Scan for the cell matching the given text and deliver its (X, Y) coordinate at center. 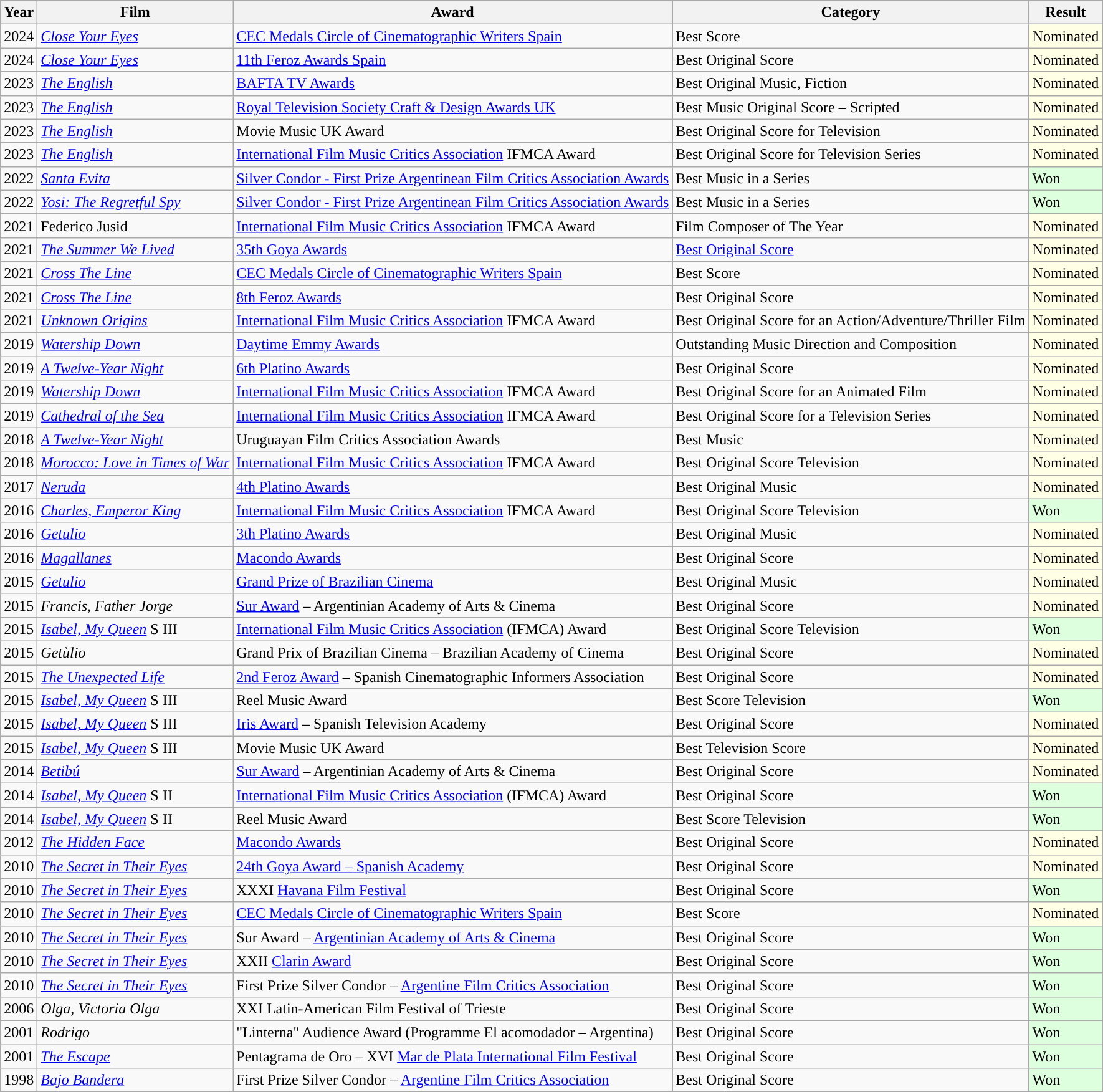
Betibú (135, 772)
Best Television Score (851, 748)
Film (135, 12)
2nd Feroz Award – Spanish Cinematographic Informers Association (452, 676)
The Escape (135, 1056)
Best Original Score for a Television Series (851, 416)
Best Original Score for an Animated Film (851, 392)
Uruguayan Film Critics Association Awards (452, 439)
35th Goya Awards (452, 249)
2017 (19, 487)
Unknown Origins (135, 321)
Best Original Score for Television (851, 131)
XXI Latin-American Film Festival of Trieste (452, 1008)
Best Original Score for an Action/Adventure/Thriller Film (851, 321)
1998 (19, 1080)
Best Original Music, Fiction (851, 84)
The Unexpected Life (135, 676)
Cathedral of the Sea (135, 416)
Pentagrama de Oro – XVI Mar de Plata International Film Festival (452, 1056)
Rodrigo (135, 1032)
The Summer We Lived (135, 249)
Grand Prix of Brazilian Cinema – Brazilian Academy of Cinema (452, 653)
Santa Evita (135, 178)
11th Feroz Awards Spain (452, 60)
Year (19, 12)
4th Platino Awards (452, 487)
Magallanes (135, 558)
Best Music Original Score – Scripted (851, 107)
Federico Jusid (135, 226)
6th Platino Awards (452, 368)
Bajo Bandera (135, 1080)
The Hidden Face (135, 843)
2012 (19, 843)
Best Original Score for Television Series (851, 155)
Iris Award – Spanish Television Academy (452, 724)
Olga, Victoria Olga (135, 1008)
BAFTA TV Awards (452, 84)
8th Feroz Awards (452, 297)
Francis, Father Jorge (135, 605)
Best Music (851, 439)
XXII Clarin Award (452, 961)
Grand Prize of Brazilian Cinema (452, 582)
24th Goya Award – Spanish Academy (452, 866)
Award (452, 12)
Getùlio (135, 653)
"Linterna" Audience Award (Programme El acomodador – Argentina) (452, 1032)
2006 (19, 1008)
Daytime Emmy Awards (452, 345)
Neruda (135, 487)
3th Platino Awards (452, 534)
Morocco: Love in Times of War (135, 463)
XXXI Havana Film Festival (452, 890)
Royal Television Society Craft & Design Awards UK (452, 107)
Charles, Emperor King (135, 510)
Yosi: The Regretful Spy (135, 202)
Category (851, 12)
Film Composer of The Year (851, 226)
Outstanding Music Direction and Composition (851, 345)
Result (1066, 12)
